Find where the given text appears and provide that cell's center as (x, y) coordinate. 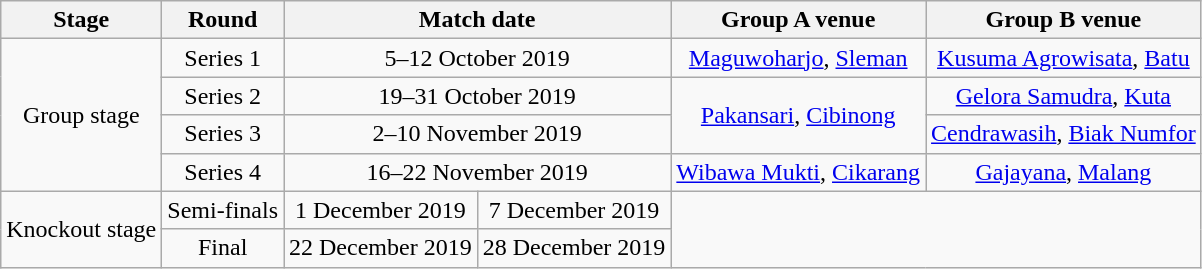
Cendrawasih, Biak Numfor (1064, 134)
1 December 2019 (381, 210)
Gajayana, Malang (1064, 172)
Pakansari, Cibinong (798, 115)
Match date (478, 20)
Series 3 (223, 134)
Round (223, 20)
Group A venue (798, 20)
Series 2 (223, 96)
22 December 2019 (381, 248)
16–22 November 2019 (478, 172)
Series 4 (223, 172)
Final (223, 248)
Knockout stage (82, 229)
Group B venue (1064, 20)
Gelora Samudra, Kuta (1064, 96)
5–12 October 2019 (478, 58)
7 December 2019 (574, 210)
2–10 November 2019 (478, 134)
Semi-finals (223, 210)
Wibawa Mukti, Cikarang (798, 172)
Maguwoharjo, Sleman (798, 58)
Group stage (82, 115)
28 December 2019 (574, 248)
Series 1 (223, 58)
Kusuma Agrowisata, Batu (1064, 58)
Stage (82, 20)
19–31 October 2019 (478, 96)
